From the cell containing the given text, extract its center point as [x, y] coordinate. 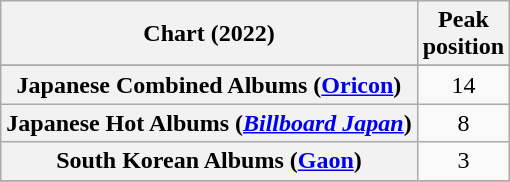
South Korean Albums (Gaon) [209, 161]
14 [463, 85]
Peakposition [463, 34]
Japanese Hot Albums (Billboard Japan) [209, 123]
3 [463, 161]
Chart (2022) [209, 34]
8 [463, 123]
Japanese Combined Albums (Oricon) [209, 85]
